Detect which cell encompasses the target text, then output its [x, y] center coordinate. 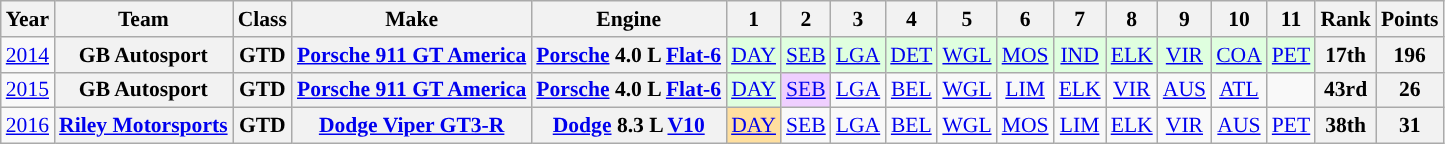
ATL [1239, 90]
196 [1410, 55]
5 [966, 19]
Engine [628, 19]
17th [1346, 55]
10 [1239, 19]
1 [754, 19]
Year [28, 19]
Riley Motorsports [144, 126]
4 [911, 19]
31 [1410, 126]
2014 [28, 55]
6 [1026, 19]
38th [1346, 126]
8 [1132, 19]
Rank [1346, 19]
26 [1410, 90]
2016 [28, 126]
Dodge 8.3 L V10 [628, 126]
DET [911, 55]
11 [1292, 19]
2 [806, 19]
Class [262, 19]
Make [412, 19]
Dodge Viper GT3-R [412, 126]
Points [1410, 19]
3 [858, 19]
COA [1239, 55]
7 [1080, 19]
Team [144, 19]
43rd [1346, 90]
2015 [28, 90]
9 [1184, 19]
IND [1080, 55]
